Search for the cell housing the specified text and yield its [x, y] center coordinate. 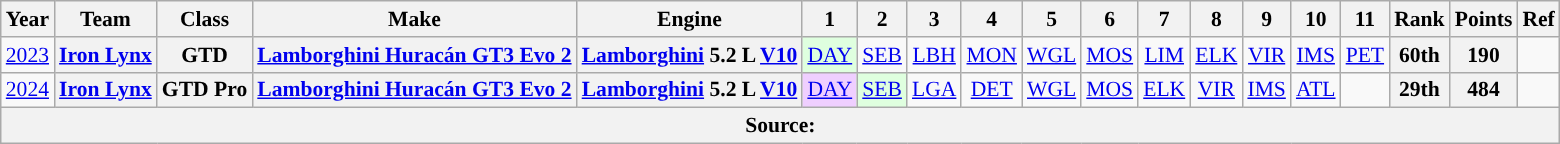
ATL [1316, 90]
Source: [780, 126]
5 [1052, 19]
2 [882, 19]
484 [1484, 90]
4 [992, 19]
Year [28, 19]
LGA [934, 90]
1 [830, 19]
Team [106, 19]
7 [1164, 19]
DET [992, 90]
Rank [1420, 19]
Make [414, 19]
Ref [1538, 19]
PET [1366, 55]
GTD Pro [204, 90]
GTD [204, 55]
190 [1484, 55]
Engine [690, 19]
3 [934, 19]
11 [1366, 19]
Class [204, 19]
2023 [28, 55]
60th [1420, 55]
LBH [934, 55]
10 [1316, 19]
9 [1266, 19]
8 [1216, 19]
LIM [1164, 55]
2024 [28, 90]
6 [1110, 19]
MON [992, 55]
29th [1420, 90]
Points [1484, 19]
